Identify which cell holds the provided text, then report its (X, Y) central coordinate. 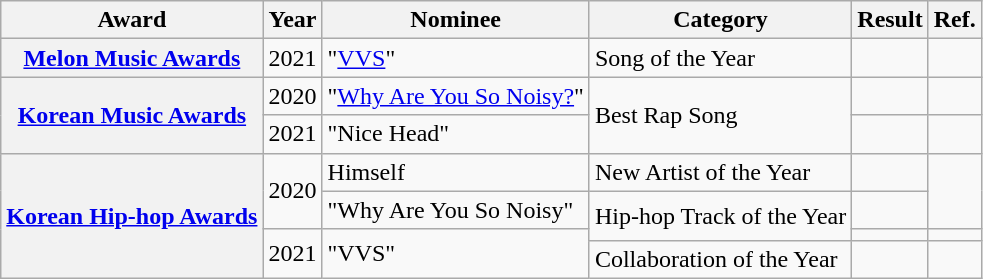
New Artist of the Year (720, 172)
Korean Music Awards (132, 115)
Category (720, 20)
Award (132, 20)
Nominee (456, 20)
Hip-hop Track of the Year (720, 216)
Best Rap Song (720, 115)
"Nice Head" (456, 134)
Melon Music Awards (132, 58)
Korean Hip-hop Awards (132, 216)
Result (890, 20)
Year (292, 20)
Collaboration of the Year (720, 259)
Ref. (954, 20)
"Why Are You So Noisy?" (456, 96)
"Why Are You So Noisy" (456, 210)
Himself (456, 172)
Song of the Year (720, 58)
